Return [X, Y] of the center of cell containing provided text 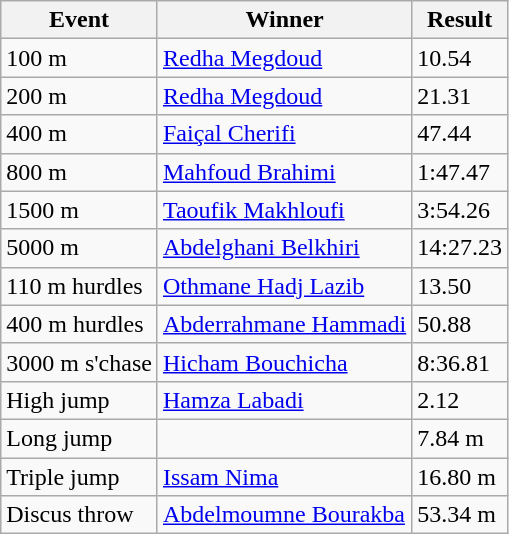
Event [80, 20]
Abdelghani Belkhiri [284, 248]
8:36.81 [460, 362]
Hamza Labadi [284, 400]
Long jump [80, 438]
100 m [80, 58]
Triple jump [80, 477]
21.31 [460, 96]
3000 m s'chase [80, 362]
13.50 [460, 286]
Discus throw [80, 515]
Issam Nima [284, 477]
3:54.26 [460, 210]
1:47.47 [460, 172]
5000 m [80, 248]
Abderrahmane Hammadi [284, 324]
Othmane Hadj Lazib [284, 286]
400 m hurdles [80, 324]
14:27.23 [460, 248]
High jump [80, 400]
Faiçal Cherifi [284, 134]
Hicham Bouchicha [284, 362]
53.34 m [460, 515]
7.84 m [460, 438]
Taoufik Makhloufi [284, 210]
200 m [80, 96]
Result [460, 20]
10.54 [460, 58]
1500 m [80, 210]
800 m [80, 172]
16.80 m [460, 477]
Mahfoud Brahimi [284, 172]
47.44 [460, 134]
Winner [284, 20]
Abdelmoumne Bourakba [284, 515]
110 m hurdles [80, 286]
50.88 [460, 324]
400 m [80, 134]
2.12 [460, 400]
